From the cell containing the given text, extract its center point as (x, y) coordinate. 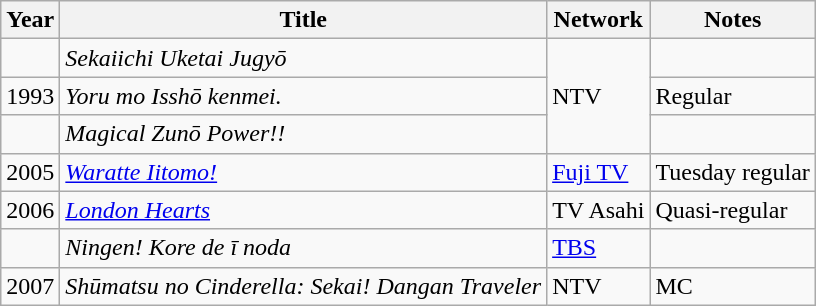
Regular (732, 96)
2007 (30, 286)
TBS (598, 248)
Yoru mo Isshō kenmei. (304, 96)
Sekaiichi Uketai Jugyō (304, 58)
Tuesday regular (732, 172)
Ningen! Kore de ī noda (304, 248)
Title (304, 20)
Year (30, 20)
Magical Zunō Power!! (304, 134)
London Hearts (304, 210)
2006 (30, 210)
Quasi-regular (732, 210)
Waratte Iitomo! (304, 172)
Notes (732, 20)
Shūmatsu no Cinderella: Sekai! Dangan Traveler (304, 286)
2005 (30, 172)
TV Asahi (598, 210)
MC (732, 286)
Fuji TV (598, 172)
1993 (30, 96)
Network (598, 20)
